Locate the cell with the specified text and output its [X, Y] center coordinate. 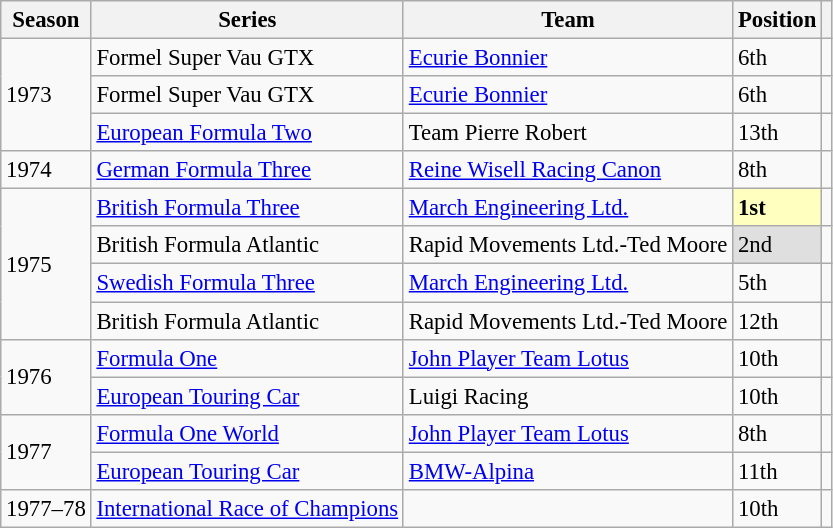
German Formula Three [247, 170]
1977 [46, 452]
Formula One [247, 358]
BMW-Alpina [568, 471]
Luigi Racing [568, 396]
Team Pierre Robert [568, 133]
Team [568, 20]
Formula One World [247, 433]
1974 [46, 170]
5th [778, 283]
Season [46, 20]
Reine Wisell Racing Canon [568, 170]
International Race of Champions [247, 509]
13th [778, 133]
1976 [46, 376]
Swedish Formula Three [247, 283]
1973 [46, 96]
European Formula Two [247, 133]
2nd [778, 245]
1st [778, 208]
1977–78 [46, 509]
Series [247, 20]
12th [778, 321]
11th [778, 471]
1975 [46, 264]
Position [778, 20]
British Formula Three [247, 208]
